Return the (X, Y) coordinate for the center point of the cell that contains the specified text.  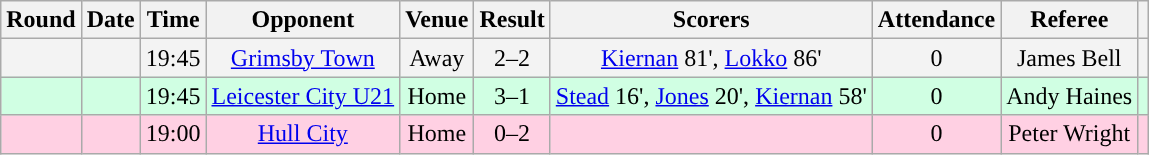
19:00 (173, 134)
0–2 (512, 134)
Scorers (711, 20)
Venue (437, 20)
3–1 (512, 96)
Leicester City U21 (303, 96)
Andy Haines (1070, 96)
Stead 16', Jones 20', Kiernan 58' (711, 96)
2–2 (512, 58)
Grimsby Town (303, 58)
Time (173, 20)
Away (437, 58)
Referee (1070, 20)
Kiernan 81', Lokko 86' (711, 58)
Peter Wright (1070, 134)
Date (110, 20)
James Bell (1070, 58)
Opponent (303, 20)
Hull City (303, 134)
Attendance (936, 20)
Round (41, 20)
Result (512, 20)
